Capture the cell that displays the provided text and extract its (X, Y) central coordinate. 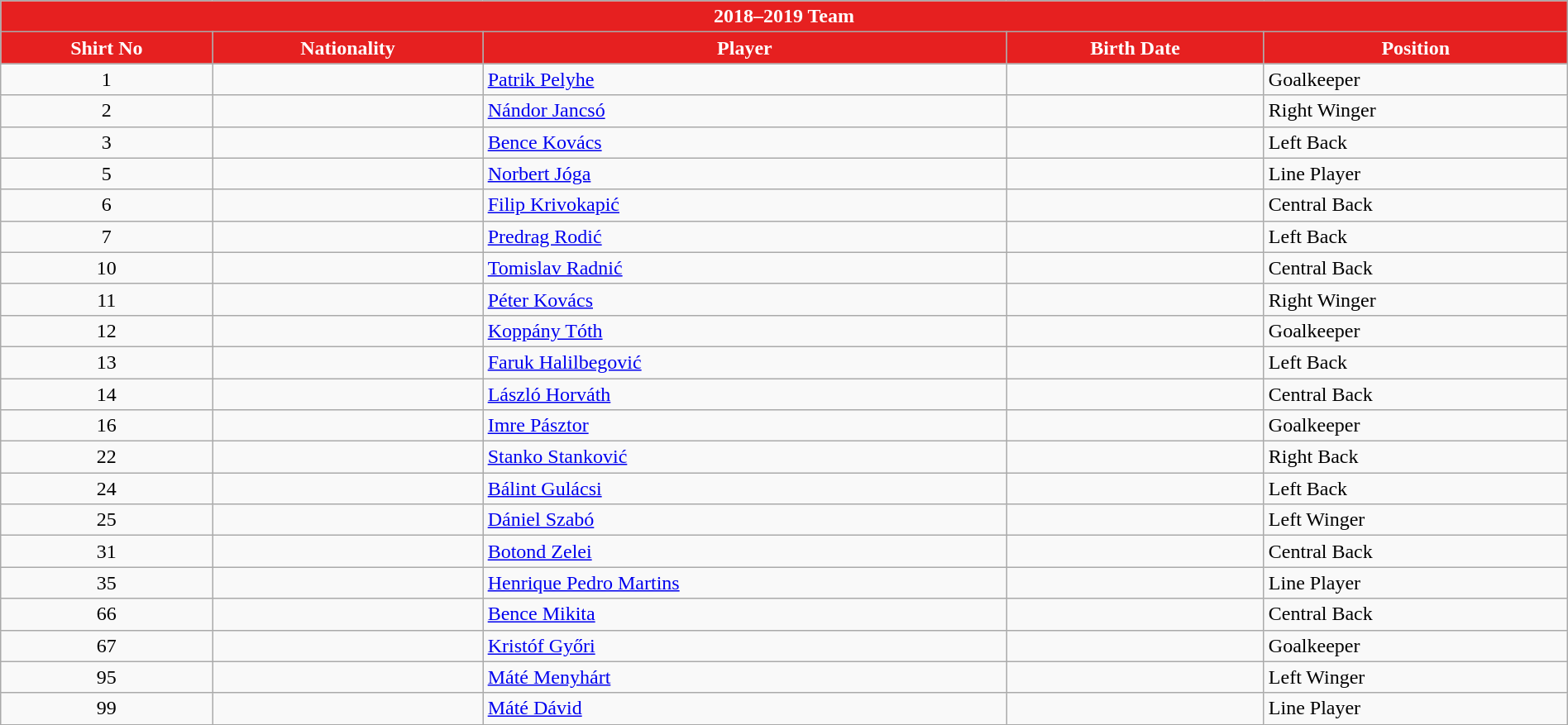
24 (107, 489)
16 (107, 426)
Player (744, 48)
2018–2019 Team (784, 17)
Stanko Stanković (744, 457)
Koppány Tóth (744, 331)
Right Back (1416, 457)
Imre Pásztor (744, 426)
Máté Menyhárt (744, 677)
Péter Kovács (744, 299)
11 (107, 299)
12 (107, 331)
99 (107, 708)
Nationality (347, 48)
Predrag Rodić (744, 236)
25 (107, 520)
Patrik Pelyhe (744, 79)
Kristóf Győri (744, 646)
Henrique Pedro Martins (744, 583)
Filip Krivokapić (744, 205)
14 (107, 394)
31 (107, 551)
22 (107, 457)
Máté Dávid (744, 708)
67 (107, 646)
Norbert Jóga (744, 174)
Bence Mikita (744, 614)
2 (107, 111)
Tomislav Radnić (744, 268)
7 (107, 236)
6 (107, 205)
Nándor Jancsó (744, 111)
Dániel Szabó (744, 520)
Birth Date (1135, 48)
13 (107, 362)
1 (107, 79)
Faruk Halilbegović (744, 362)
Bálint Gulácsi (744, 489)
10 (107, 268)
Shirt No (107, 48)
László Horváth (744, 394)
35 (107, 583)
95 (107, 677)
5 (107, 174)
66 (107, 614)
Position (1416, 48)
Botond Zelei (744, 551)
Bence Kovács (744, 142)
3 (107, 142)
